Detect which cell encompasses the target text, then output its [X, Y] center coordinate. 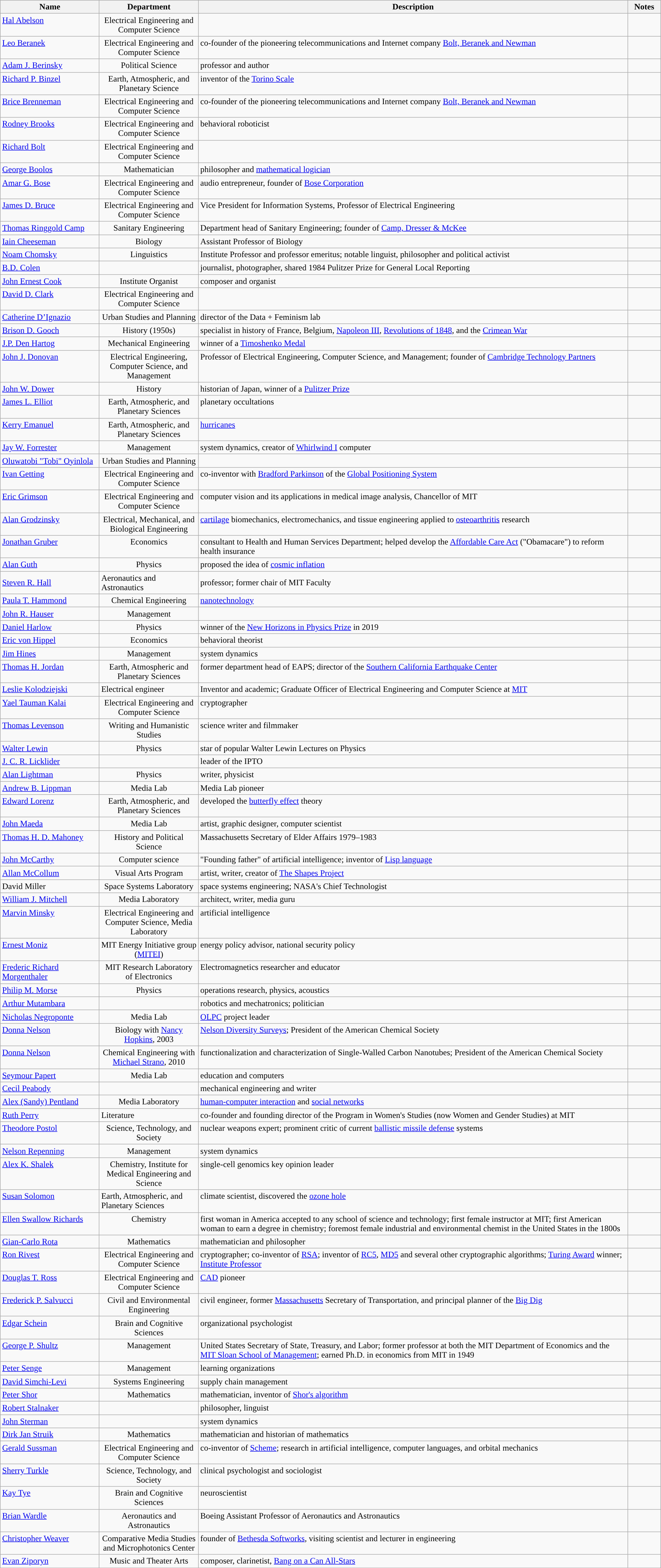
George Boolos [50, 169]
Andrew B. Lippman [50, 788]
Chemical Engineering with Michael Strano, 2010 [149, 1057]
Alan Grodzinsky [50, 524]
Rodney Brooks [50, 129]
science writer and filmmaker [413, 730]
Robert Stalnaker [50, 1408]
mechanical engineering and writer [413, 1089]
Kerry Emanuel [50, 429]
Sherry Turkle [50, 1475]
robotics and mechatronics; politician [413, 1003]
operations research, physics, acoustics [413, 990]
artificial intelligence [413, 922]
History (1950s) [149, 330]
Chemistry, Institute for Medical Engineering and Science [149, 1174]
Eric Grimson [50, 501]
Philip M. Morse [50, 990]
Linguistics [149, 255]
Space Systems Laboratory [149, 886]
artist, graphic designer, computer scientist [413, 824]
Nicholas Negroponte [50, 1017]
Kay Tye [50, 1498]
Writing and Humanistic Studies [149, 730]
behavioral theorist [413, 640]
former department head of EAPS; director of the Southern California Earthquake Center [413, 672]
Biology [149, 241]
functionalization and characterization of Single-Walled Carbon Nanotubes; President of the American Chemical Society [413, 1057]
Ellen Swallow Richards [50, 1223]
Frederic Richard Morgenthaler [50, 972]
winner of a Timoshenko Medal [413, 343]
Brian Wardle [50, 1520]
Douglas T. Ross [50, 1282]
John W. Dower [50, 389]
Jim Hines [50, 654]
Nelson Repenning [50, 1151]
Ernest Moniz [50, 950]
architect, writer, media guru [413, 899]
Thomas H. Jordan [50, 672]
Boeing Assistant Professor of Aeronautics and Astronautics [413, 1520]
proposed the idea of cosmic inflation [413, 565]
Richard P. Binzel [50, 84]
Richard Bolt [50, 151]
composer, clarinetist, Bang on a Can All-Stars [413, 1561]
developed the butterfly effect theory [413, 806]
nuclear weapons expert; prominent critic of current ballistic missile defense systems [413, 1133]
Gerald Sussman [50, 1453]
Systems Engineering [149, 1381]
John Sterman [50, 1421]
leader of the IPTO [413, 761]
Brice Brenneman [50, 106]
learning organizations [413, 1368]
Adam J. Berinsky [50, 65]
education and computers [413, 1075]
David Simchi-Levi [50, 1381]
energy policy advisor, national security policy [413, 950]
Electromagnetics researcher and educator [413, 972]
single-cell genomics key opinion leader [413, 1174]
Comparative Media Studies and Microphotonics Center [149, 1543]
Oluwatobi "Tobi" Oyinlola [50, 461]
inventor of the Torino Scale [413, 84]
composer and organist [413, 281]
professor; former chair of MIT Faculty [413, 582]
Sanitary Engineering [149, 228]
Computer science [149, 860]
clinical psychologist and sociologist [413, 1475]
Inventor and academic; Graduate Officer of Electrical Engineering and Computer Science at MIT [413, 689]
Daniel Harlow [50, 627]
John Ernest Cook [50, 281]
cryptographer; co-inventor of RSA; inventor of RC5, MD5 and several other cryptographic algorithms; Turing Award winner; Institute Professor [413, 1260]
Name [50, 7]
Electrical Engineering, Computer Science, and Management [149, 366]
space systems engineering; NASA's Chief Technologist [413, 886]
David D. Clark [50, 299]
Ivan Getting [50, 479]
writer, physicist [413, 774]
Noam Chomsky [50, 255]
John R. Hauser [50, 614]
Thomas Levenson [50, 730]
planetary occultations [413, 407]
George P. Shultz [50, 1350]
Ruth Perry [50, 1115]
"Founding father" of artificial intelligence; inventor of Lisp language [413, 860]
Department head of Sanitary Engineering; founder of Camp, Dresser & McKee [413, 228]
Mechanical Engineering [149, 343]
John McCarthy [50, 860]
behavioral roboticist [413, 129]
Arthur Mutambara [50, 1003]
J.P. Den Hartog [50, 343]
Dirk Jan Struik [50, 1435]
Chemistry [149, 1223]
Music and Theater Arts [149, 1561]
Steven R. Hall [50, 582]
James L. Elliot [50, 407]
Alan Guth [50, 565]
Evan Ziporyn [50, 1561]
neuroscientist [413, 1498]
philosopher and mathematical logician [413, 169]
Peter Senge [50, 1368]
Gian-Carlo Rota [50, 1242]
Seymour Papert [50, 1075]
Assistant Professor of Biology [413, 241]
Ron Rivest [50, 1260]
B.D. Colen [50, 268]
co-founder and founding director of the Program in Women's Studies (now Women and Gender Studies) at MIT [413, 1115]
John J. Donovan [50, 366]
nanotechnology [413, 601]
History and Political Science [149, 842]
Electrical, Mechanical, and Biological Engineering [149, 524]
Edgar Schein [50, 1327]
computer vision and its applications in medical image analysis, Chancellor of MIT [413, 501]
founder of Bethesda Softworks, visiting scientist and lecturer in engineering [413, 1543]
artist, writer, creator of The Shapes Project [413, 873]
Biology with Nancy Hopkins, 2003 [149, 1035]
MIT Energy Initiative group (MITEI) [149, 950]
Theodore Postol [50, 1133]
Vice President for Information Systems, Professor of Electrical Engineering [413, 210]
Yael Tauman Kalai [50, 707]
specialist in history of France, Belgium, Napoleon III, Revolutions of 1848, and the Crimean War [413, 330]
Allan McCollum [50, 873]
Institute Organist [149, 281]
Marvin Minsky [50, 922]
Christopher Weaver [50, 1543]
mathematician and philosopher [413, 1242]
Leslie Kolodziejski [50, 689]
Thomas Ringgold Camp [50, 228]
Alan Lightman [50, 774]
director of the Data + Feminism lab [413, 317]
David Miller [50, 886]
Mathematician [149, 169]
Catherine D’Ignazio [50, 317]
human-computer interaction and social networks [413, 1102]
co-inventor with Bradford Parkinson of the Global Positioning System [413, 479]
Institute Professor and professor emeritus; notable linguist, philosopher and political activist [413, 255]
Alex (Sandy) Pentland [50, 1102]
Edward Lorenz [50, 806]
Eric von Hippel [50, 640]
consultant to Health and Human Services Department; helped develop the Affordable Care Act ("Obamacare") to reform health insurance [413, 547]
audio entrepreneur, founder of Bose Corporation [413, 187]
J. C. R. Licklider [50, 761]
winner of the New Horizons in Physics Prize in 2019 [413, 627]
Earth, Atmospheric and Planetary Sciences [149, 672]
historian of Japan, winner of a Pulitzer Prize [413, 389]
Cecil Peabody [50, 1089]
John Maeda [50, 824]
mathematician, inventor of Shor's algorithm [413, 1395]
Political Science [149, 65]
journalist, photographer, shared 1984 Pulitzer Prize for General Local Reporting [413, 268]
mathematician and historian of mathematics [413, 1435]
Hal Abelson [50, 25]
co-inventor of Scheme; research in artificial intelligence, computer languages, and orbital mechanics [413, 1453]
hurricanes [413, 429]
star of popular Walter Lewin Lectures on Physics [413, 748]
Leo Beranek [50, 47]
Electrical Engineering and Computer Science, Media Laboratory [149, 922]
Peter Shor [50, 1395]
organizational psychologist [413, 1327]
Frederick P. Salvucci [50, 1305]
CAD pioneer [413, 1282]
Walter Lewin [50, 748]
Jay W. Forrester [50, 447]
MIT Research Laboratory of Electronics [149, 972]
Alex K. Shalek [50, 1174]
Electrical engineer [149, 689]
cryptographer [413, 707]
Earth, Atmospheric, and Planetary Science [149, 84]
Description [413, 7]
Visual Arts Program [149, 873]
Professor of Electrical Engineering, Computer Science, and Management; founder of Cambridge Technology Partners [413, 366]
climate scientist, discovered the ozone hole [413, 1201]
William J. Mitchell [50, 899]
OLPC project leader [413, 1017]
Media Lab pioneer [413, 788]
cartilage biomechanics, electromechanics, and tissue engineering applied to osteoarthritis research [413, 524]
Susan Solomon [50, 1201]
Massachusetts Secretary of Elder Affairs 1979–1983 [413, 842]
Nelson Diversity Surveys; President of the American Chemical Society [413, 1035]
Department [149, 7]
Paula T. Hammond [50, 601]
History [149, 389]
Notes [644, 7]
Brison D. Gooch [50, 330]
Jonathan Gruber [50, 547]
Literature [149, 1115]
Chemical Engineering [149, 601]
Civil and Environmental Engineering [149, 1305]
civil engineer, former Massachusetts Secretary of Transportation, and principal planner of the Big Dig [413, 1305]
James D. Bruce [50, 210]
supply chain management [413, 1381]
professor and author [413, 65]
Amar G. Bose [50, 187]
system dynamics, creator of Whirlwind I computer [413, 447]
philosopher, linguist [413, 1408]
Iain Cheeseman [50, 241]
Thomas H. D. Mahoney [50, 842]
